Scan for the cell matching the given text and deliver its (X, Y) coordinate at center. 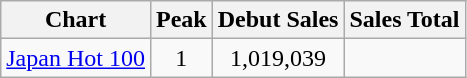
Sales Total (404, 20)
Japan Hot 100 (76, 58)
Peak (181, 20)
1 (181, 58)
Chart (76, 20)
Debut Sales (278, 20)
1,019,039 (278, 58)
